Detect which cell encompasses the target text, then output its [x, y] center coordinate. 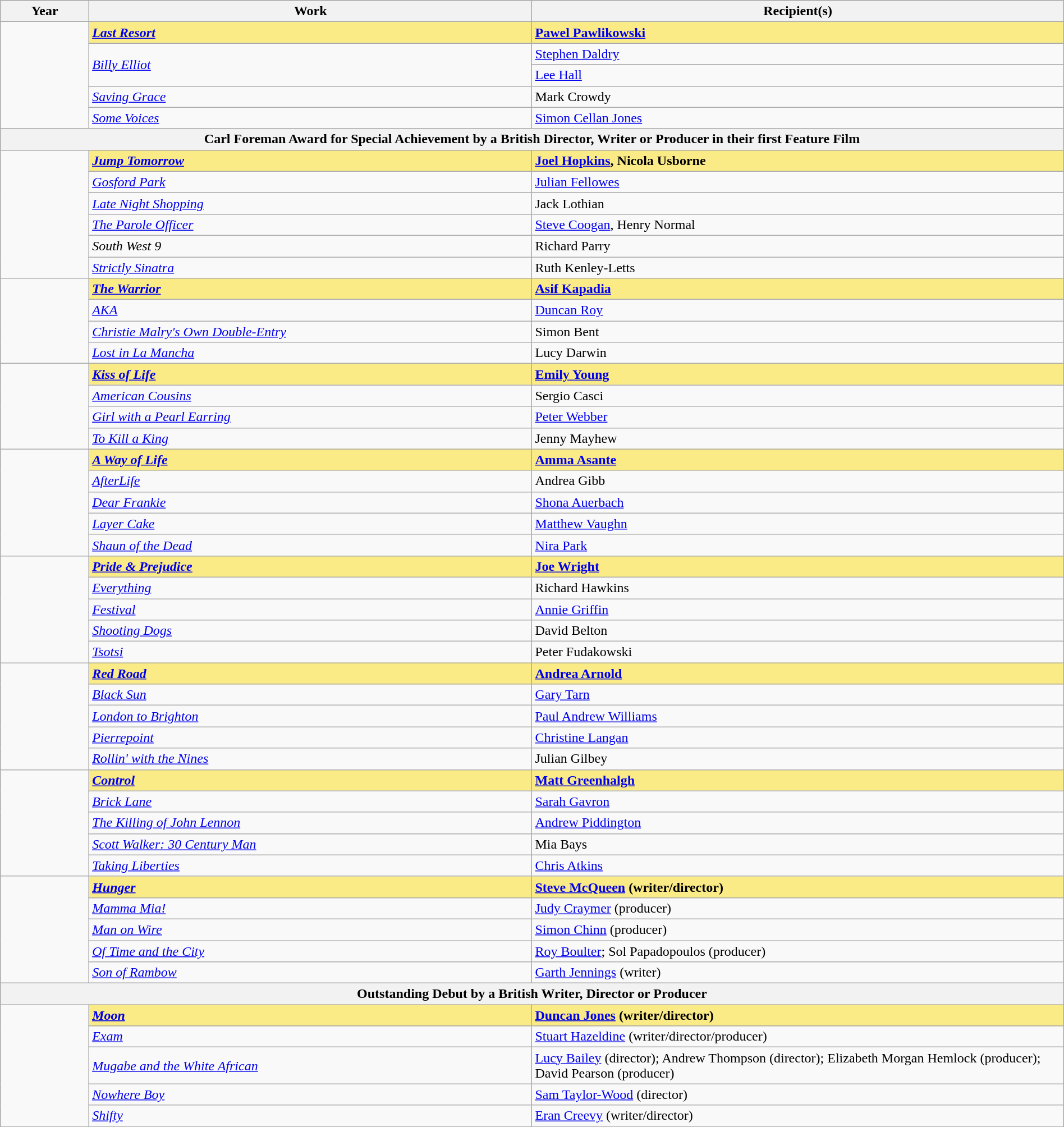
Steve Coogan, Henry Normal [798, 225]
Julian Gilbey [798, 759]
A Way of Life [311, 460]
Duncan Jones (writer/director) [798, 1015]
The Parole Officer [311, 225]
Garth Jennings (writer) [798, 973]
Girl with a Pearl Earring [311, 417]
Taking Liberties [311, 865]
Simon Chinn (producer) [798, 929]
David Belton [798, 631]
Mamma Mia! [311, 908]
Of Time and the City [311, 951]
Exam [311, 1037]
Sergio Casci [798, 396]
Jenny Mayhew [798, 438]
Amma Asante [798, 460]
Gary Tarn [798, 695]
Dear Frankie [311, 502]
Richard Hawkins [798, 588]
Shona Auerbach [798, 502]
Pierrepoint [311, 737]
Rollin' with the Nines [311, 759]
Peter Fudakowski [798, 652]
Pawel Pawlikowski [798, 33]
Jack Lothian [798, 203]
American Cousins [311, 396]
Some Voices [311, 118]
Pride & Prejudice [311, 566]
Man on Wire [311, 929]
Shaun of the Dead [311, 545]
Lost in La Mancha [311, 353]
Sam Taylor-Wood (director) [798, 1094]
London to Brighton [311, 716]
Black Sun [311, 695]
Hunger [311, 887]
Matthew Vaughn [798, 524]
Mia Bays [798, 844]
Strictly Sinatra [311, 268]
Joe Wright [798, 566]
Julian Fellowes [798, 182]
Festival [311, 609]
Carl Foreman Award for Special Achievement by a British Director, Writer or Producer in their first Feature Film [532, 139]
Ruth Kenley-Letts [798, 268]
Emily Young [798, 374]
Shifty [311, 1116]
Last Resort [311, 33]
Everything [311, 588]
Andrew Piddington [798, 823]
Eran Creevy (writer/director) [798, 1116]
Christie Malry's Own Double-Entry [311, 332]
The Warrior [311, 289]
Steve McQueen (writer/director) [798, 887]
AKA [311, 310]
Andrea Gibb [798, 481]
Gosford Park [311, 182]
South West 9 [311, 246]
Simon Bent [798, 332]
Simon Cellan Jones [798, 118]
Sarah Gavron [798, 801]
Duncan Roy [798, 310]
Work [311, 11]
Annie Griffin [798, 609]
Billy Elliot [311, 65]
Lucy Darwin [798, 353]
Nira Park [798, 545]
Brick Lane [311, 801]
Outstanding Debut by a British Writer, Director or Producer [532, 994]
Joel Hopkins, Nicola Usborne [798, 161]
Christine Langan [798, 737]
Red Road [311, 674]
Moon [311, 1015]
Stuart Hazeldine (writer/director/producer) [798, 1037]
Lucy Bailey (director); Andrew Thompson (director); Elizabeth Morgan Hemlock (producer); David Pearson (producer) [798, 1065]
Recipient(s) [798, 11]
Jump Tomorrow [311, 161]
Late Night Shopping [311, 203]
Scott Walker: 30 Century Man [311, 844]
Asif Kapadia [798, 289]
Mugabe and the White African [311, 1065]
Nowhere Boy [311, 1094]
AfterLife [311, 481]
Roy Boulter; Sol Papadopoulos (producer) [798, 951]
Paul Andrew Williams [798, 716]
Andrea Arnold [798, 674]
Peter Webber [798, 417]
Judy Craymer (producer) [798, 908]
Layer Cake [311, 524]
To Kill a King [311, 438]
Year [45, 11]
Stephen Daldry [798, 54]
Son of Rambow [311, 973]
Mark Crowdy [798, 97]
Lee Hall [798, 75]
The Killing of John Lennon [311, 823]
Tsotsi [311, 652]
Saving Grace [311, 97]
Chris Atkins [798, 865]
Matt Greenhalgh [798, 780]
Shooting Dogs [311, 631]
Control [311, 780]
Richard Parry [798, 246]
Kiss of Life [311, 374]
